Capture the cell that displays the provided text and extract its [x, y] central coordinate. 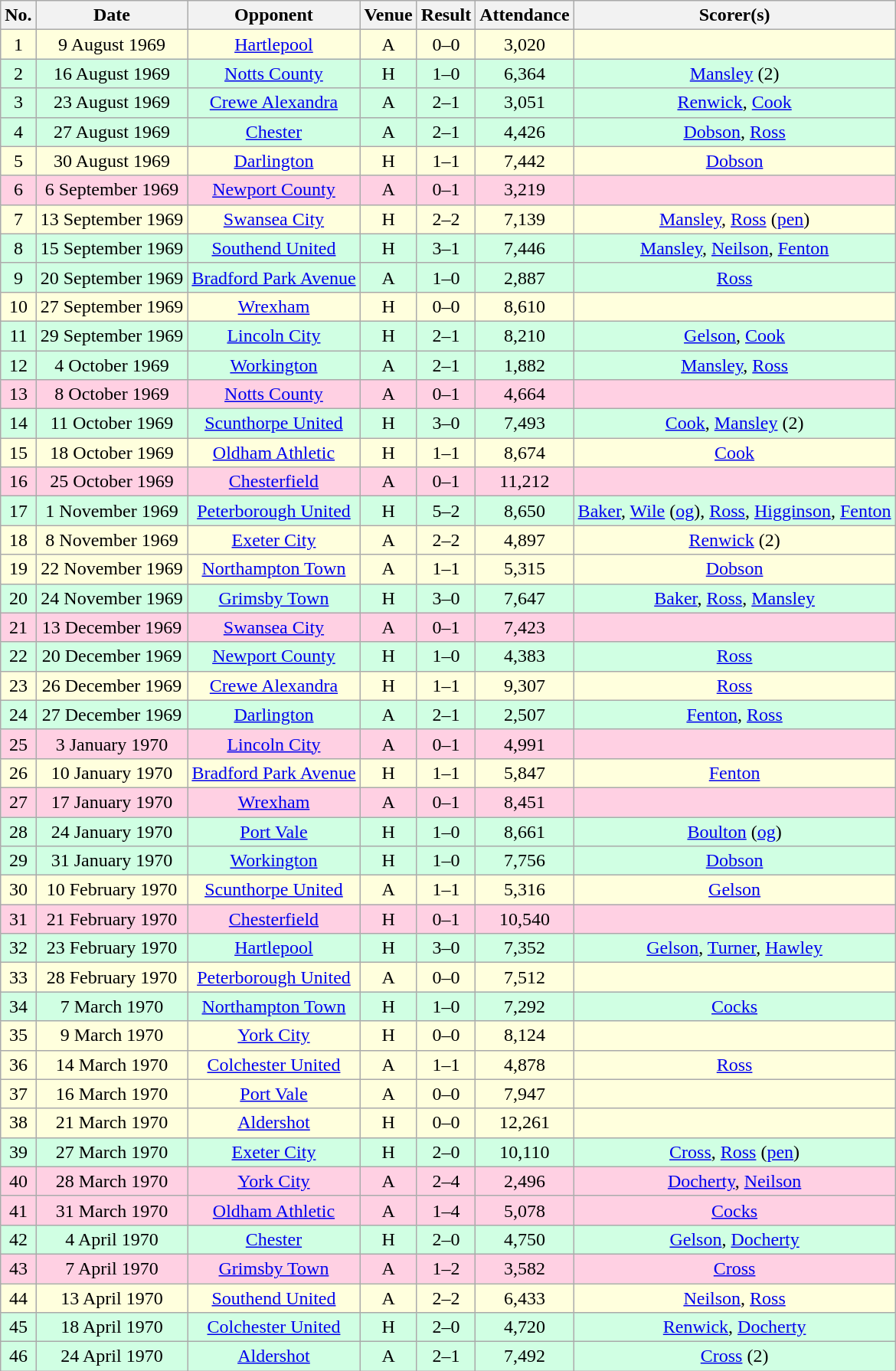
18 October 1969 [112, 453]
7,647 [525, 598]
4,426 [525, 132]
11 [18, 335]
Opponent [274, 15]
1 November 1969 [112, 511]
Date [112, 15]
Mansley, Ross [734, 365]
18 April 1970 [112, 1327]
Gelson, Cook [734, 335]
Gelson [734, 890]
Baker, Ross, Mansley [734, 598]
10 January 1970 [112, 773]
4,664 [525, 394]
23 August 1969 [112, 103]
Baker, Wile (og), Ross, Higginson, Fenton [734, 511]
Mansley (2) [734, 74]
5,847 [525, 773]
7,493 [525, 424]
8,124 [525, 1036]
7,446 [525, 248]
24 January 1970 [112, 831]
35 [18, 1036]
4,750 [525, 1239]
29 September 1969 [112, 335]
9 March 1970 [112, 1036]
23 [18, 685]
10 [18, 306]
28 March 1970 [112, 1181]
15 September 1969 [112, 248]
46 [18, 1356]
3–1 [446, 248]
27 December 1969 [112, 715]
42 [18, 1239]
4 April 1970 [112, 1239]
20 December 1969 [112, 656]
9,307 [525, 685]
4,897 [525, 540]
19 [18, 569]
2–4 [446, 1181]
32 [18, 948]
20 September 1969 [112, 277]
24 November 1969 [112, 598]
8,674 [525, 453]
13 September 1969 [112, 219]
16 March 1970 [112, 1094]
30 August 1969 [112, 161]
8,661 [525, 831]
31 [18, 919]
12 [18, 365]
2,496 [525, 1181]
3 [18, 103]
44 [18, 1298]
Scorer(s) [734, 15]
4,383 [525, 656]
17 [18, 511]
27 March 1970 [112, 1152]
5–2 [446, 511]
8 October 1969 [112, 394]
Mansley, Ross (pen) [734, 219]
39 [18, 1152]
4,720 [525, 1327]
8 November 1969 [112, 540]
1,882 [525, 365]
No. [18, 15]
16 August 1969 [112, 74]
7 March 1970 [112, 1006]
9 [18, 277]
13 April 1970 [112, 1298]
8,451 [525, 802]
20 [18, 598]
38 [18, 1123]
5,315 [525, 569]
33 [18, 977]
36 [18, 1065]
Docherty, Neilson [734, 1181]
10,540 [525, 919]
1–4 [446, 1210]
22 [18, 656]
22 November 1969 [112, 569]
Neilson, Ross [734, 1298]
28 February 1970 [112, 977]
16 [18, 482]
28 [18, 831]
Renwick, Cook [734, 103]
1 [18, 44]
6,433 [525, 1298]
Dobson, Ross [734, 132]
Result [446, 15]
3,219 [525, 190]
21 [18, 627]
3,051 [525, 103]
41 [18, 1210]
17 January 1970 [112, 802]
40 [18, 1181]
Cross (2) [734, 1356]
34 [18, 1006]
27 August 1969 [112, 132]
10 February 1970 [112, 890]
5,316 [525, 890]
Gelson, Docherty [734, 1239]
26 December 1969 [112, 685]
43 [18, 1268]
4 [18, 132]
27 [18, 802]
4 October 1969 [112, 365]
Venue [388, 15]
13 December 1969 [112, 627]
Boulton (og) [734, 831]
2 [18, 74]
7 April 1970 [112, 1268]
7,756 [525, 861]
21 February 1970 [112, 919]
2,507 [525, 715]
6,364 [525, 74]
Gelson, Turner, Hawley [734, 948]
7,423 [525, 627]
Attendance [525, 15]
7,512 [525, 977]
18 [18, 540]
37 [18, 1094]
Cross, Ross (pen) [734, 1152]
8,650 [525, 511]
26 [18, 773]
1–2 [446, 1268]
Cross [734, 1268]
7,947 [525, 1094]
7,139 [525, 219]
30 [18, 890]
8,210 [525, 335]
Cook, Mansley (2) [734, 424]
7 [18, 219]
Mansley, Neilson, Fenton [734, 248]
15 [18, 453]
Fenton [734, 773]
24 April 1970 [112, 1356]
6 [18, 190]
7,352 [525, 948]
11,212 [525, 482]
31 January 1970 [112, 861]
14 March 1970 [112, 1065]
14 [18, 424]
4,878 [525, 1065]
5 [18, 161]
Renwick, Docherty [734, 1327]
Cook [734, 453]
24 [18, 715]
21 March 1970 [112, 1123]
7,442 [525, 161]
27 September 1969 [112, 306]
29 [18, 861]
13 [18, 394]
Renwick (2) [734, 540]
11 October 1969 [112, 424]
25 October 1969 [112, 482]
9 August 1969 [112, 44]
25 [18, 744]
7,292 [525, 1006]
23 February 1970 [112, 948]
3,020 [525, 44]
3,582 [525, 1268]
2,887 [525, 277]
45 [18, 1327]
3 January 1970 [112, 744]
Fenton, Ross [734, 715]
4,991 [525, 744]
8,610 [525, 306]
8 [18, 248]
6 September 1969 [112, 190]
12,261 [525, 1123]
5,078 [525, 1210]
7,492 [525, 1356]
10,110 [525, 1152]
31 March 1970 [112, 1210]
